Return the [x, y] coordinate for the center point of the cell that contains the specified text.  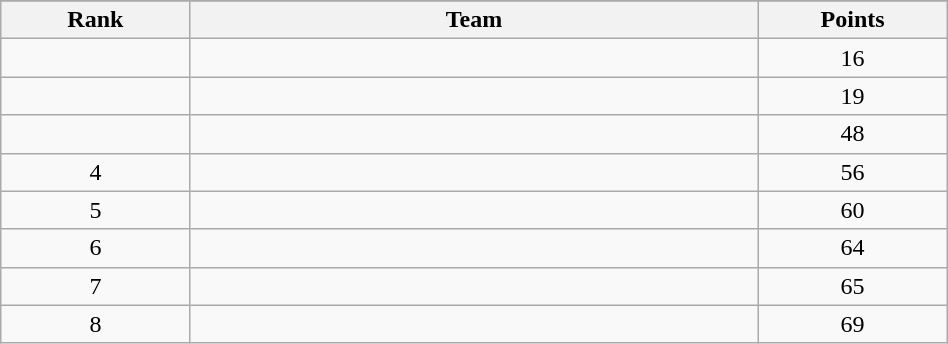
16 [852, 58]
4 [96, 172]
65 [852, 286]
64 [852, 248]
8 [96, 324]
7 [96, 286]
Team [474, 20]
48 [852, 134]
Points [852, 20]
19 [852, 96]
6 [96, 248]
Rank [96, 20]
69 [852, 324]
60 [852, 210]
5 [96, 210]
56 [852, 172]
